Capture the cell that displays the provided text and extract its (x, y) central coordinate. 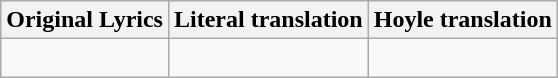
Hoyle translation (462, 20)
Literal translation (268, 20)
Original Lyrics (85, 20)
